Capture the cell that displays the provided text and extract its [X, Y] central coordinate. 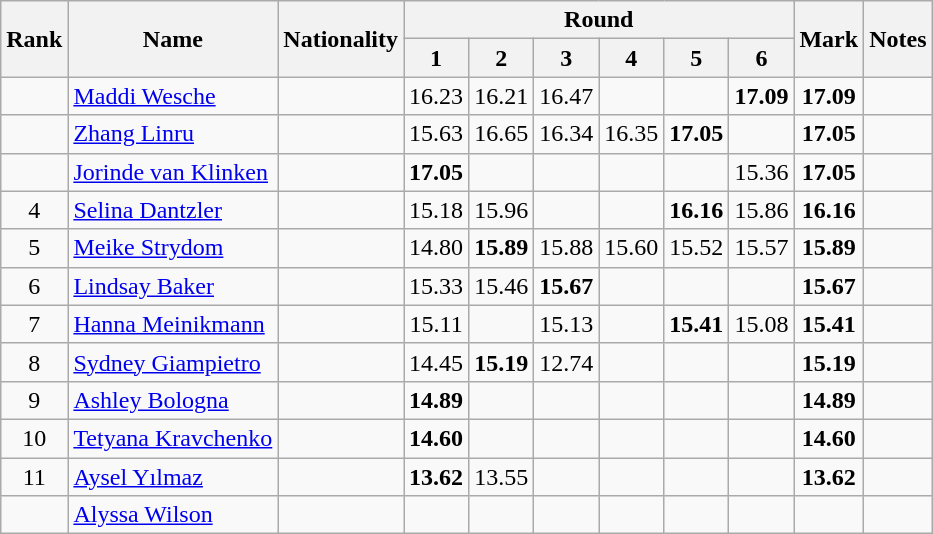
8 [34, 362]
15.63 [436, 134]
Hanna Meinikmann [173, 324]
16.65 [502, 134]
15.33 [436, 286]
16.23 [436, 96]
Maddi Wesche [173, 96]
15.60 [632, 248]
16.34 [566, 134]
Name [173, 39]
15.96 [502, 210]
13.55 [502, 477]
3 [566, 58]
Notes [898, 39]
Selina Dantzler [173, 210]
Alyssa Wilson [173, 515]
15.46 [502, 286]
Nationality [341, 39]
16.35 [632, 134]
15.08 [762, 324]
10 [34, 438]
Jorinde van Klinken [173, 172]
Rank [34, 39]
15.57 [762, 248]
11 [34, 477]
15.13 [566, 324]
15.11 [436, 324]
Meike Strydom [173, 248]
Ashley Bologna [173, 400]
Zhang Linru [173, 134]
Lindsay Baker [173, 286]
16.47 [566, 96]
7 [34, 324]
16.21 [502, 96]
15.36 [762, 172]
15.88 [566, 248]
14.80 [436, 248]
15.52 [696, 248]
Mark [829, 39]
2 [502, 58]
15.86 [762, 210]
Aysel Yılmaz [173, 477]
Round [599, 20]
9 [34, 400]
14.45 [436, 362]
1 [436, 58]
12.74 [566, 362]
15.18 [436, 210]
Tetyana Kravchenko [173, 438]
Sydney Giampietro [173, 362]
